Scan for the cell matching the given text and deliver its [x, y] coordinate at center. 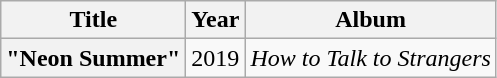
"Neon Summer" [94, 58]
Title [94, 20]
How to Talk to Strangers [371, 58]
Album [371, 20]
2019 [216, 58]
Year [216, 20]
